Locate the cell with the specified text and output its [x, y] center coordinate. 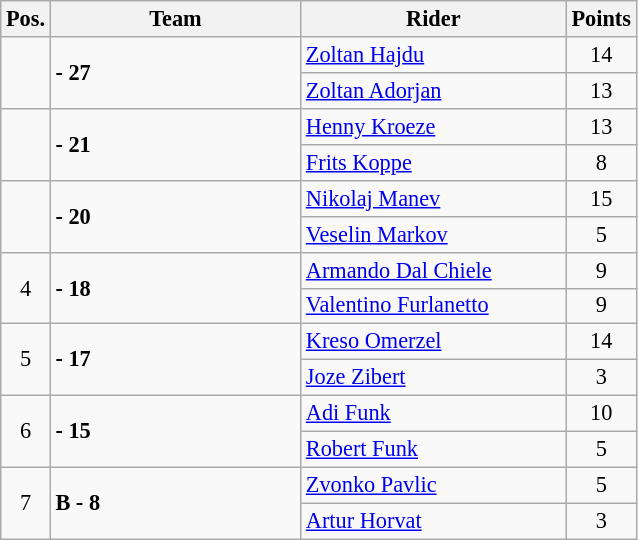
- 17 [175, 360]
- 20 [175, 216]
Veselin Markov [434, 234]
10 [601, 414]
Robert Funk [434, 450]
Zoltan Adorjan [434, 90]
15 [601, 198]
Frits Koppe [434, 162]
7 [26, 503]
Team [175, 19]
Joze Zibert [434, 378]
Artur Horvat [434, 521]
Armando Dal Chiele [434, 270]
Pos. [26, 19]
Nikolaj Manev [434, 198]
8 [601, 162]
Adi Funk [434, 414]
- 21 [175, 144]
Rider [434, 19]
4 [26, 288]
6 [26, 432]
Valentino Furlanetto [434, 306]
Zvonko Pavlic [434, 485]
- 15 [175, 432]
Zoltan Hajdu [434, 55]
Kreso Omerzel [434, 342]
B - 8 [175, 503]
- 18 [175, 288]
Points [601, 19]
Henny Kroeze [434, 126]
- 27 [175, 73]
